Return the [x, y] coordinate for the center point of the cell that contains the specified text.  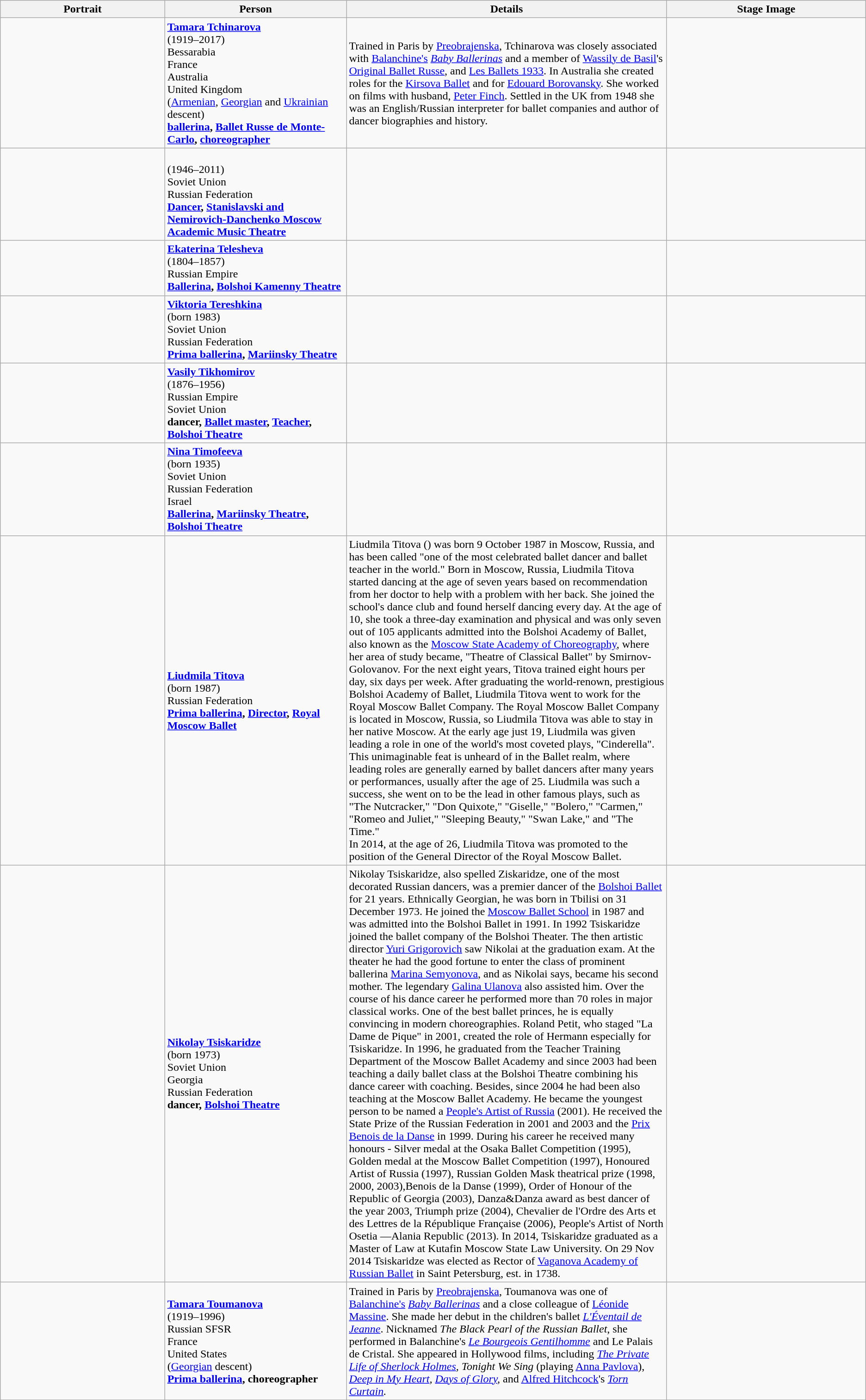
Stage Image [766, 9]
Person [255, 9]
Ekaterina Telesheva(1804–1857)Russian EmpireBallerina, Bolshoi Kamenny Theatre [255, 268]
Viktoria Tereshkina(born 1983)Soviet UnionRussian FederationPrima ballerina, Mariinsky Theatre [255, 329]
Tamara Toumanova(1919–1996)Russian SFSRFranceUnited States(Georgian descent)Prima ballerina, choreographer [255, 1341]
Vasily Tikhomirov(1876–1956)Russian EmpireSoviet Union dancer, Ballet master, Teacher, Bolshoi Theatre [255, 403]
Nikolay Tsiskaridze(born 1973)Soviet UnionGeorgiaRussian Federationdancer, Bolshoi Theatre [255, 1074]
Details [507, 9]
Nina Timofeeva(born 1935) Soviet UnionRussian FederationIsraelBallerina, Mariinsky Theatre, Bolshoi Theatre [255, 489]
Portrait [82, 9]
Liudmila Titova(born 1987)Russian FederationPrima ballerina, Director, Royal Moscow Ballet [255, 700]
(1946–2011)Soviet UnionRussian FederationDancer, Stanislavski and Nemirovich-Danchenko Moscow Academic Music Theatre [255, 194]
